Output the (X, Y) coordinate of the center of the cell containing the given text.  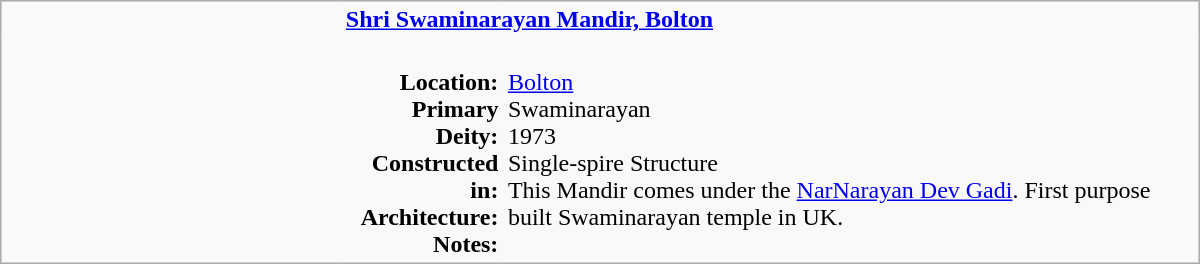
Bolton Swaminarayan 1973 Single-spire Structure This Mandir comes under the NarNarayan Dev Gadi. First purpose built Swaminarayan temple in UK. (851, 150)
Shri Swaminarayan Mandir, Bolton (770, 20)
Location:Primary Deity: Constructed in:Architecture:Notes: (422, 150)
